Find where the given text appears and provide that cell's center as (x, y) coordinate. 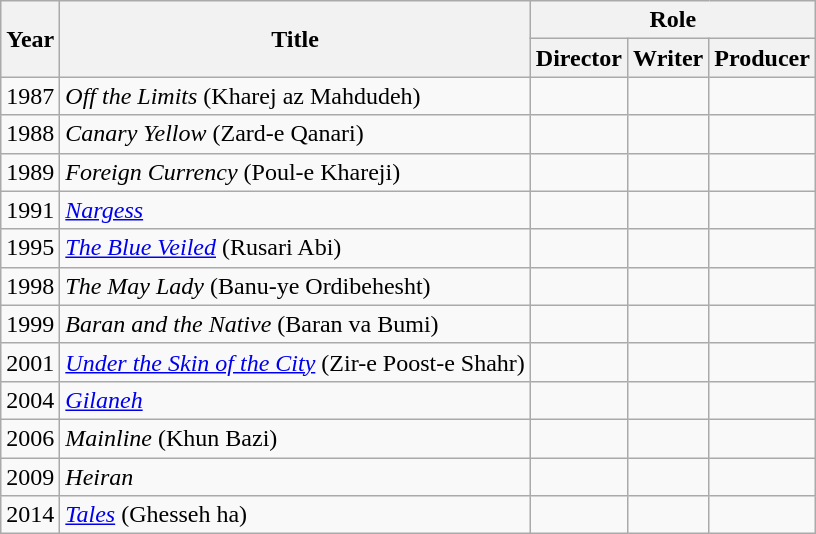
1995 (30, 248)
1998 (30, 286)
Tales (Ghesseh ha) (295, 515)
Foreign Currency (Poul-e Khareji) (295, 172)
Under the Skin of the City (Zir-e Poost-e Shahr) (295, 362)
The May Lady (Banu-ye Ordibehesht) (295, 286)
1989 (30, 172)
2004 (30, 400)
1988 (30, 134)
1991 (30, 210)
Director (578, 58)
2006 (30, 438)
1999 (30, 324)
Role (672, 20)
Baran and the Native (Baran va Bumi) (295, 324)
Year (30, 39)
Heiran (295, 477)
2001 (30, 362)
Writer (668, 58)
Producer (762, 58)
The Blue Veiled (Rusari Abi) (295, 248)
Mainline (Khun Bazi) (295, 438)
2014 (30, 515)
2009 (30, 477)
Off the Limits (Kharej az Mahdudeh) (295, 96)
Gilaneh (295, 400)
1987 (30, 96)
Title (295, 39)
Nargess (295, 210)
Canary Yellow (Zard-e Qanari) (295, 134)
